From the cell containing the given text, extract its center point as [x, y] coordinate. 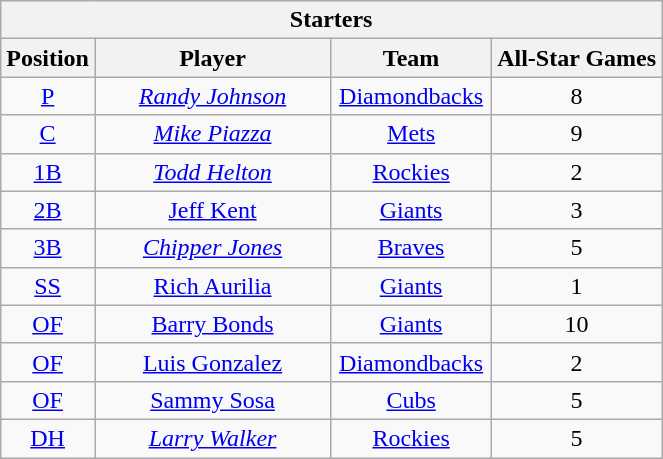
Mets [412, 134]
Mike Piazza [212, 134]
Team [412, 58]
Luis Gonzalez [212, 362]
Barry Bonds [212, 324]
Jeff Kent [212, 210]
Player [212, 58]
9 [577, 134]
Starters [332, 20]
10 [577, 324]
3 [577, 210]
Cubs [412, 400]
P [48, 96]
Rich Aurilia [212, 286]
2B [48, 210]
Chipper Jones [212, 248]
Todd Helton [212, 172]
All-Star Games [577, 58]
8 [577, 96]
Randy Johnson [212, 96]
Braves [412, 248]
1 [577, 286]
Sammy Sosa [212, 400]
Position [48, 58]
SS [48, 286]
3B [48, 248]
C [48, 134]
1B [48, 172]
DH [48, 438]
Larry Walker [212, 438]
